Detect which cell encompasses the target text, then output its (x, y) center coordinate. 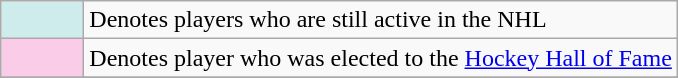
Denotes player who was elected to the Hockey Hall of Fame (381, 58)
Denotes players who are still active in the NHL (381, 20)
